Provide the [x, y] coordinate of the cell's center where the given text is located.  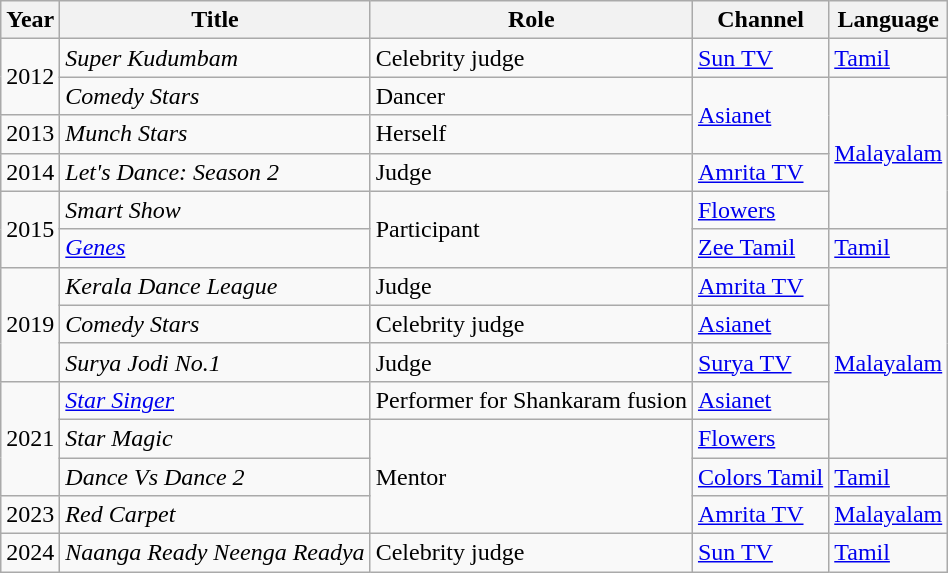
2019 [30, 324]
Munch Stars [215, 134]
Kerala Dance League [215, 286]
Year [30, 20]
2015 [30, 229]
Channel [760, 20]
2021 [30, 438]
Language [888, 20]
Performer for Shankaram fusion [531, 400]
Red Carpet [215, 515]
Let's Dance: Season 2 [215, 172]
Genes [215, 248]
2012 [30, 77]
Dance Vs Dance 2 [215, 477]
Participant [531, 229]
Smart Show [215, 210]
2024 [30, 553]
2014 [30, 172]
Star Magic [215, 438]
Star Singer [215, 400]
Surya TV [760, 362]
Mentor [531, 476]
Super Kudumbam [215, 58]
Herself [531, 134]
2023 [30, 515]
2013 [30, 134]
Zee Tamil [760, 248]
Dancer [531, 96]
Role [531, 20]
Surya Jodi No.1 [215, 362]
Colors Tamil [760, 477]
Title [215, 20]
Naanga Ready Neenga Readya [215, 553]
